Pinpoint the cell where the given text exists, returning its (x, y) midpoint coordinate. 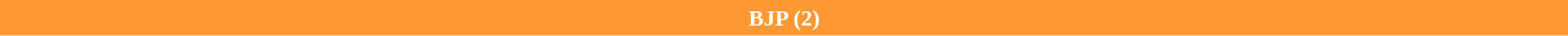
BJP (2) (784, 18)
